Search for the cell housing the specified text and yield its [X, Y] center coordinate. 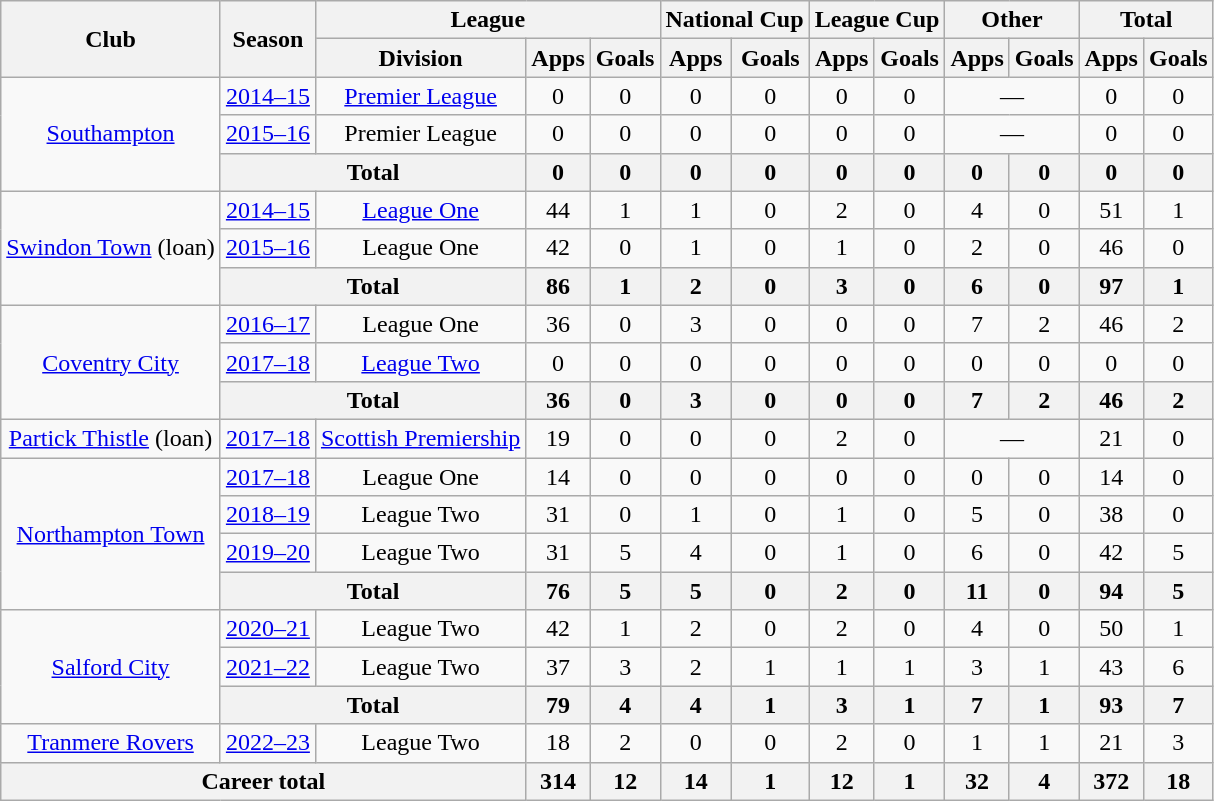
86 [558, 286]
2019–20 [268, 553]
Other [1012, 20]
314 [558, 781]
Season [268, 39]
51 [1111, 210]
Club [111, 39]
50 [1111, 629]
Swindon Town (loan) [111, 248]
2016–17 [268, 324]
Salford City [111, 667]
League Cup [877, 20]
44 [558, 210]
38 [1111, 515]
Southampton [111, 134]
Scottish Premiership [420, 438]
Partick Thistle (loan) [111, 438]
97 [1111, 286]
Tranmere Rovers [111, 743]
372 [1111, 781]
2022–23 [268, 743]
Division [420, 58]
19 [558, 438]
National Cup [734, 20]
43 [1111, 667]
2020–21 [268, 629]
32 [977, 781]
2021–22 [268, 667]
79 [558, 705]
37 [558, 667]
11 [977, 591]
76 [558, 591]
2018–19 [268, 515]
Northampton Town [111, 534]
Coventry City [111, 362]
League [488, 20]
94 [1111, 591]
Career total [264, 781]
93 [1111, 705]
